Provide the (X, Y) coordinate of the cell's center where the given text is located.  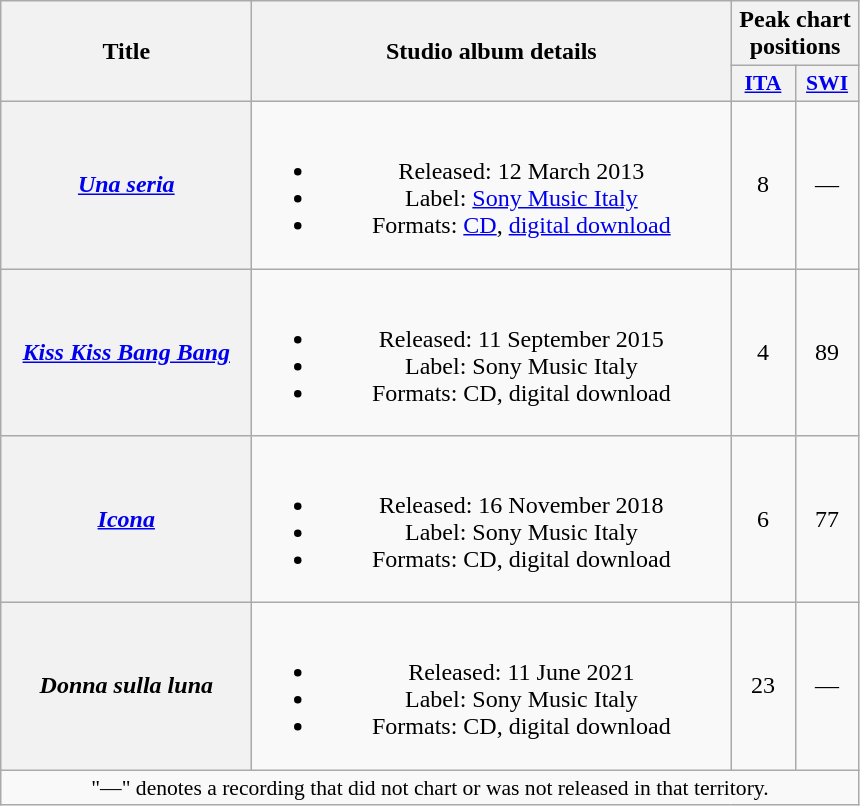
4 (763, 352)
8 (763, 184)
Studio album details (492, 52)
6 (763, 520)
Icona (126, 520)
77 (827, 520)
Released: 16 November 2018Label: Sony Music ItalyFormats: CD, digital download (492, 520)
Donna sulla luna (126, 686)
Released: 11 September 2015Label: Sony Music ItalyFormats: CD, digital download (492, 352)
Released: 11 June 2021Label: Sony Music ItalyFormats: CD, digital download (492, 686)
Peak chart positions (795, 34)
SWI (827, 84)
"—" denotes a recording that did not chart or was not released in that territory. (430, 788)
Title (126, 52)
Released: 12 March 2013Label: Sony Music ItalyFormats: CD, digital download (492, 184)
Kiss Kiss Bang Bang (126, 352)
89 (827, 352)
23 (763, 686)
Una seria (126, 184)
ITA (763, 84)
